Scan for the cell matching the given text and deliver its [x, y] coordinate at center. 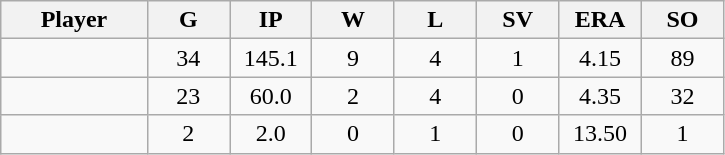
Player [74, 20]
145.1 [271, 58]
23 [188, 96]
89 [682, 58]
32 [682, 96]
2.0 [271, 134]
L [435, 20]
W [353, 20]
13.50 [600, 134]
SV [518, 20]
SO [682, 20]
IP [271, 20]
34 [188, 58]
G [188, 20]
4.15 [600, 58]
ERA [600, 20]
60.0 [271, 96]
4.35 [600, 96]
9 [353, 58]
